Determine the (x, y) coordinate at the center of the cell enclosing the given text.  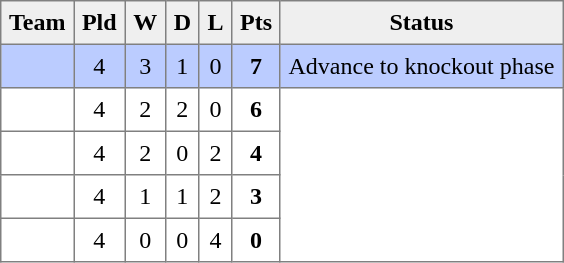
Advance to knockout phase (421, 66)
Pld (100, 23)
7 (256, 66)
L (216, 23)
6 (256, 110)
Status (421, 23)
Team (38, 23)
W (145, 23)
Pts (256, 23)
D (182, 23)
